Output the (X, Y) coordinate of the center of the cell containing the given text.  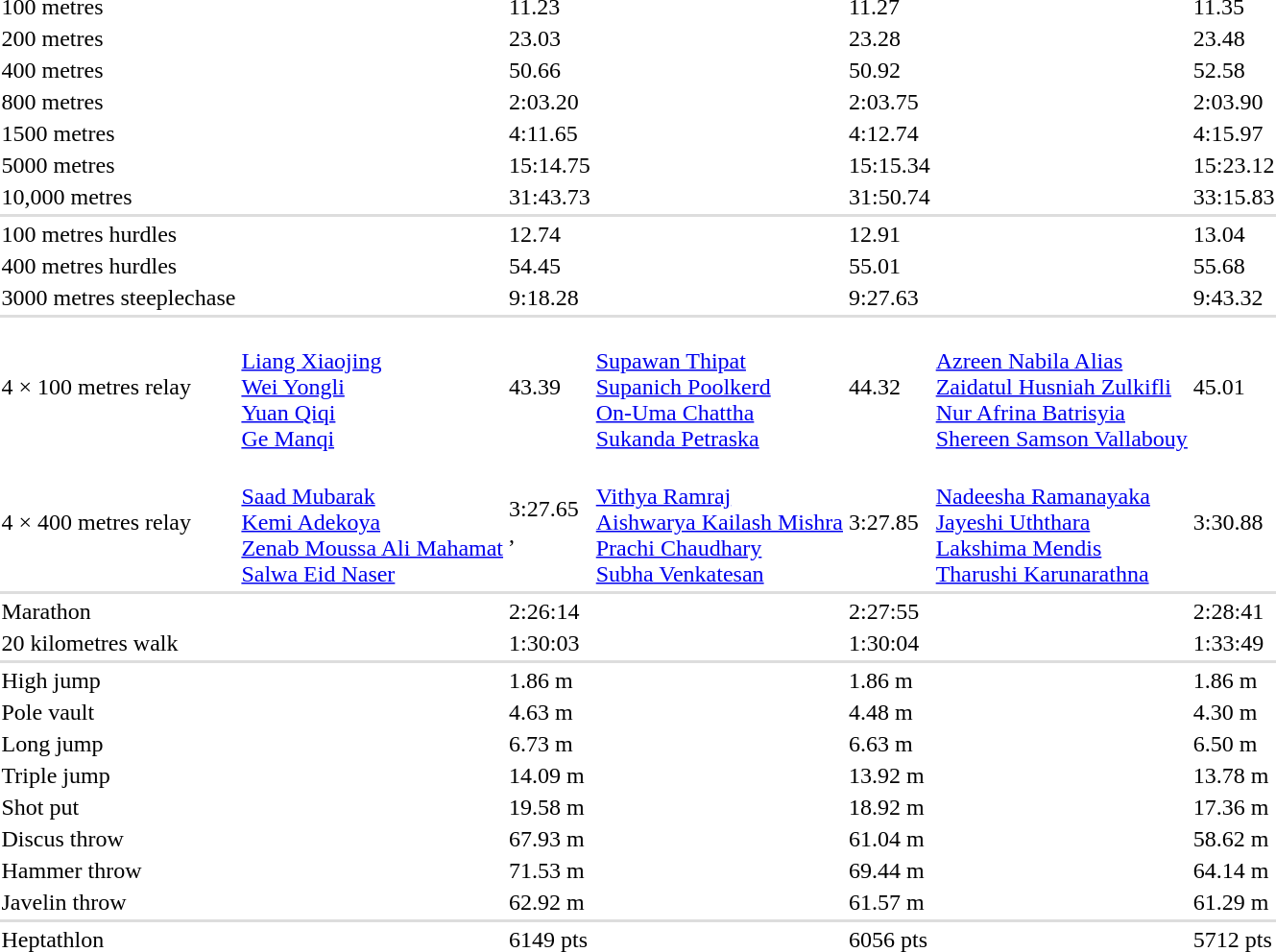
Shot put (119, 807)
Nadeesha RamanayakaJayeshi UththaraLakshima MendisTharushi Karunarathna (1062, 522)
1:30:03 (550, 643)
3:30.88 (1234, 522)
17.36 m (1234, 807)
44.32 (889, 387)
12.74 (550, 234)
23.28 (889, 38)
6.50 m (1234, 744)
400 metres (119, 70)
3:27.65, (550, 522)
Liang XiaojingWei YongliYuan QiqiGe Manqi (373, 387)
Pole vault (119, 712)
12.91 (889, 234)
69.44 m (889, 870)
45.01 (1234, 387)
55.01 (889, 266)
4 × 400 metres relay (119, 522)
Triple jump (119, 775)
2:03.75 (889, 102)
23.48 (1234, 38)
50.92 (889, 70)
61.04 m (889, 839)
200 metres (119, 38)
1:33:49 (1234, 643)
9:27.63 (889, 297)
23.03 (550, 38)
13.92 m (889, 775)
4 × 100 metres relay (119, 387)
50.66 (550, 70)
400 metres hurdles (119, 266)
1:30:04 (889, 643)
13.04 (1234, 234)
61.57 m (889, 902)
43.39 (550, 387)
31:50.74 (889, 197)
Supawan ThipatSupanich PoolkerdOn-Uma ChatthaSukanda Petraska (719, 387)
71.53 m (550, 870)
33:15.83 (1234, 197)
52.58 (1234, 70)
2:27:55 (889, 611)
2:28:41 (1234, 611)
19.58 m (550, 807)
3:27.85 (889, 522)
2:03.90 (1234, 102)
4:11.65 (550, 133)
Javelin throw (119, 902)
Azreen Nabila AliasZaidatul Husniah ZulkifliNur Afrina BatrisyiaShereen Samson Vallabouy (1062, 387)
61.29 m (1234, 902)
2:03.20 (550, 102)
4:15.97 (1234, 133)
6.73 m (550, 744)
800 metres (119, 102)
64.14 m (1234, 870)
100 metres hurdles (119, 234)
62.92 m (550, 902)
4.48 m (889, 712)
Vithya RamrajAishwarya Kailash MishraPrachi ChaudharySubha Venkatesan (719, 522)
15:14.75 (550, 165)
High jump (119, 680)
Discus throw (119, 839)
15:23.12 (1234, 165)
15:15.34 (889, 165)
55.68 (1234, 266)
9:18.28 (550, 297)
13.78 m (1234, 775)
10,000 metres (119, 197)
2:26:14 (550, 611)
67.93 m (550, 839)
3000 metres steeplechase (119, 297)
18.92 m (889, 807)
58.62 m (1234, 839)
54.45 (550, 266)
Hammer throw (119, 870)
4:12.74 (889, 133)
1500 metres (119, 133)
14.09 m (550, 775)
Saad MubarakKemi AdekoyaZenab Moussa Ali MahamatSalwa Eid Naser (373, 522)
20 kilometres walk (119, 643)
5000 metres (119, 165)
Marathon (119, 611)
6.63 m (889, 744)
9:43.32 (1234, 297)
Long jump (119, 744)
31:43.73 (550, 197)
4.63 m (550, 712)
4.30 m (1234, 712)
